Return (X, Y) of the center of cell containing provided text 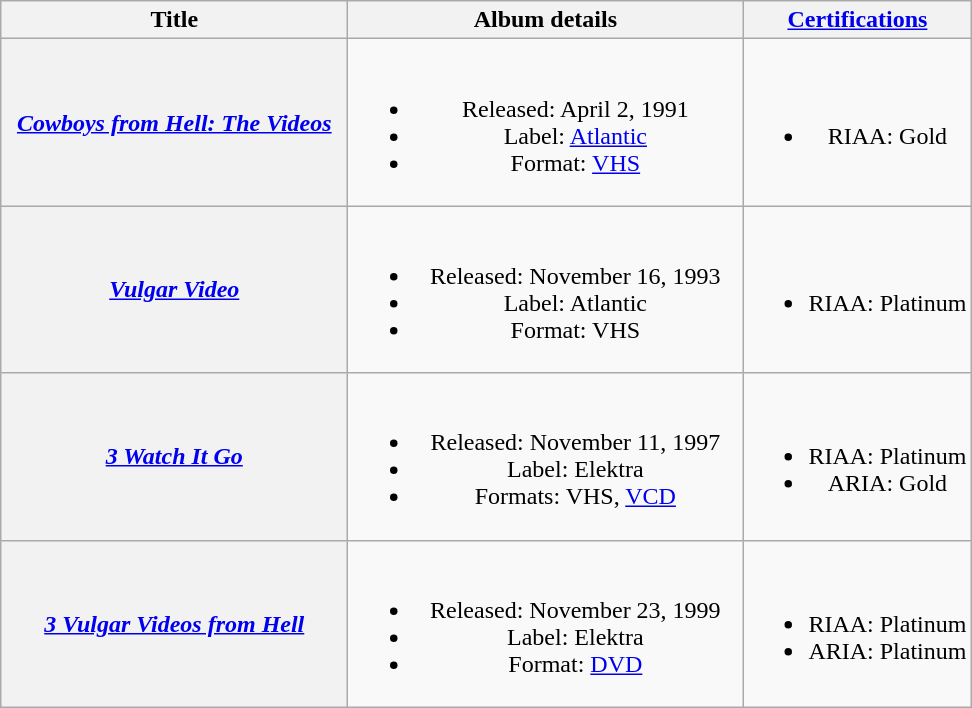
Album details (546, 20)
RIAA: PlatinumARIA: Gold (858, 456)
RIAA: Gold (858, 122)
Certifications (858, 20)
Released: November 23, 1999Label: ElektraFormat: DVD (546, 624)
Title (174, 20)
3 Vulgar Videos from Hell (174, 624)
3 Watch It Go (174, 456)
Released: November 11, 1997Label: ElektraFormats: VHS, VCD (546, 456)
RIAA: Platinum (858, 290)
Vulgar Video (174, 290)
RIAA: PlatinumARIA: Platinum (858, 624)
Released: November 16, 1993Label: AtlanticFormat: VHS (546, 290)
Cowboys from Hell: The Videos (174, 122)
Released: April 2, 1991Label: AtlanticFormat: VHS (546, 122)
